Find where the given text appears and provide that cell's center as (X, Y) coordinate. 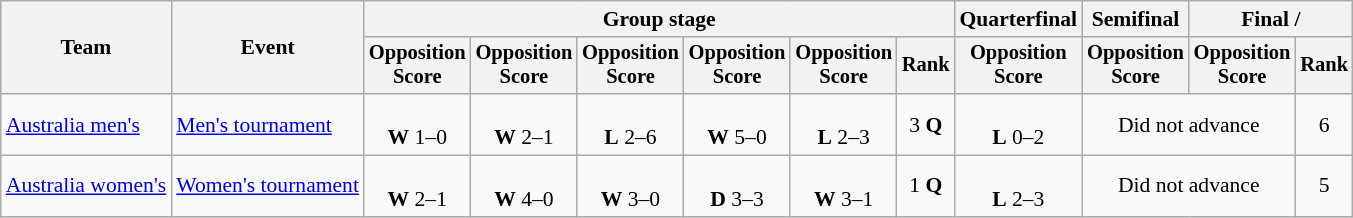
W 5–0 (738, 124)
Semifinal (1136, 19)
Australia men's (86, 124)
6 (1324, 124)
Event (268, 48)
W 3–0 (630, 186)
1 Q (926, 186)
Final / (1271, 19)
3 Q (926, 124)
Men's tournament (268, 124)
L 2–6 (630, 124)
Australia women's (86, 186)
5 (1324, 186)
W 1–0 (418, 124)
L 0–2 (1019, 124)
D 3–3 (738, 186)
W 4–0 (524, 186)
Team (86, 48)
Group stage (660, 19)
W 3–1 (844, 186)
Women's tournament (268, 186)
Quarterfinal (1019, 19)
